Extract the (X, Y) coordinate from the center of the cell holding the provided text.  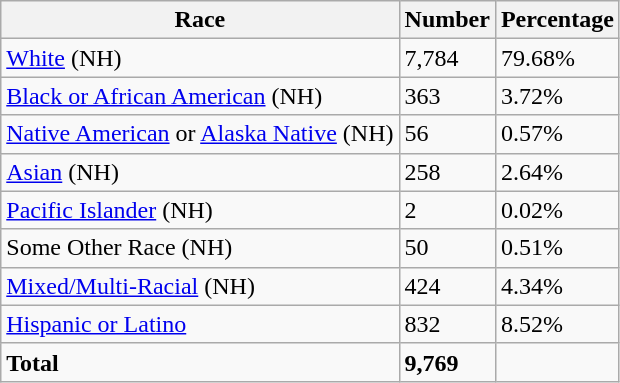
Some Other Race (NH) (200, 248)
363 (447, 96)
424 (447, 286)
7,784 (447, 58)
Native American or Alaska Native (NH) (200, 134)
Percentage (557, 20)
2.64% (557, 172)
White (NH) (200, 58)
9,769 (447, 362)
Race (200, 20)
79.68% (557, 58)
Asian (NH) (200, 172)
Pacific Islander (NH) (200, 210)
Number (447, 20)
Black or African American (NH) (200, 96)
50 (447, 248)
0.51% (557, 248)
0.57% (557, 134)
8.52% (557, 324)
Total (200, 362)
Hispanic or Latino (200, 324)
2 (447, 210)
832 (447, 324)
56 (447, 134)
4.34% (557, 286)
258 (447, 172)
0.02% (557, 210)
Mixed/Multi-Racial (NH) (200, 286)
3.72% (557, 96)
